Pinpoint the cell where the given text exists, returning its [x, y] midpoint coordinate. 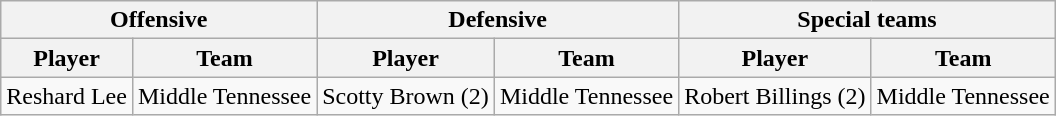
Scotty Brown (2) [406, 96]
Offensive [159, 20]
Special teams [868, 20]
Robert Billings (2) [775, 96]
Reshard Lee [67, 96]
Defensive [498, 20]
